Return the [X, Y] coordinate for the center point of the cell that contains the specified text.  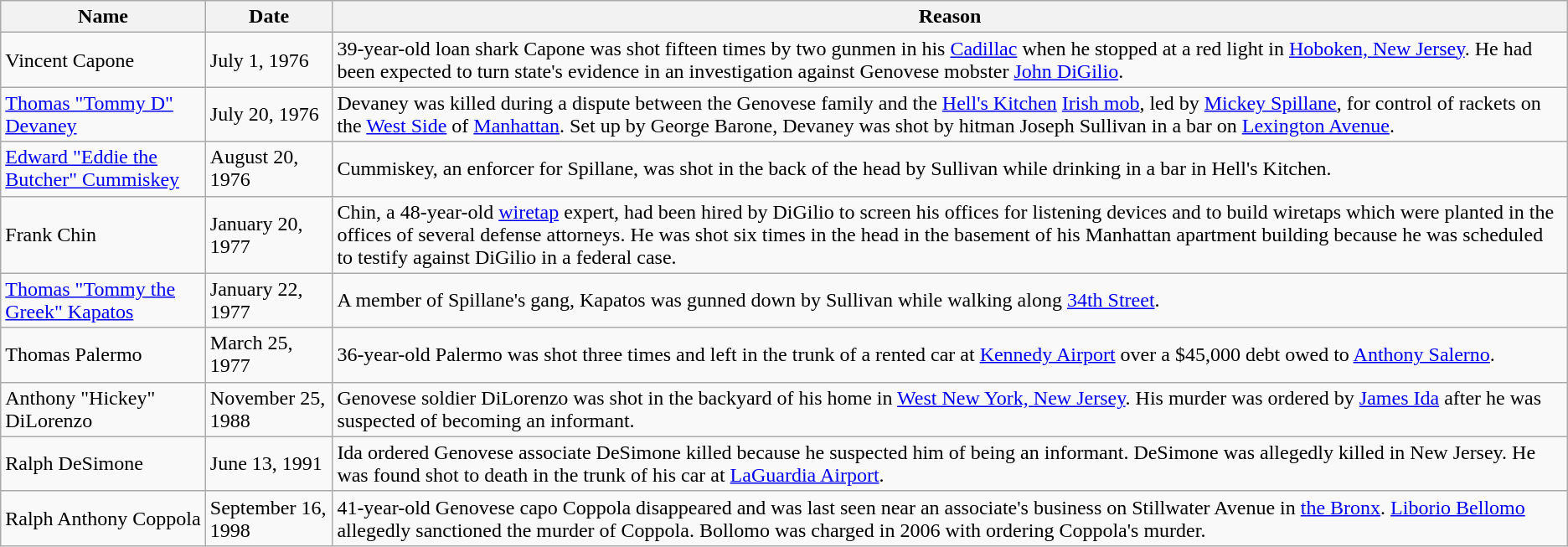
June 13, 1991 [269, 464]
Frank Chin [104, 235]
November 25, 1988 [269, 409]
September 16, 1998 [269, 518]
July 20, 1976 [269, 114]
Reason [950, 17]
Thomas "Tommy D" Devaney [104, 114]
Edward "Eddie the Butcher" Cummiskey [104, 169]
Thomas Palermo [104, 355]
Ralph Anthony Coppola [104, 518]
March 25, 1977 [269, 355]
Anthony "Hickey" DiLorenzo [104, 409]
July 1, 1976 [269, 60]
Ralph DeSimone [104, 464]
August 20, 1976 [269, 169]
Date [269, 17]
January 20, 1977 [269, 235]
Name [104, 17]
36-year-old Palermo was shot three times and left in the trunk of a rented car at Kennedy Airport over a $45,000 debt owed to Anthony Salerno. [950, 355]
Vincent Capone [104, 60]
A member of Spillane's gang, Kapatos was gunned down by Sullivan while walking along 34th Street. [950, 300]
Thomas "Tommy the Greek" Kapatos [104, 300]
Cummiskey, an enforcer for Spillane, was shot in the back of the head by Sullivan while drinking in a bar in Hell's Kitchen. [950, 169]
January 22, 1977 [269, 300]
